Locate the cell with the specified text and output its [x, y] center coordinate. 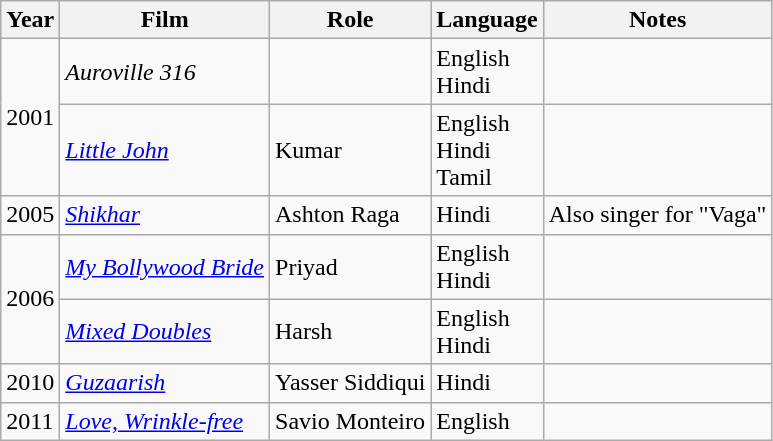
Shikhar [165, 215]
Ashton Raga [350, 215]
Notes [658, 20]
Kumar [350, 150]
Film [165, 20]
EnglishHindiTamil [487, 150]
English [487, 421]
Year [30, 20]
Savio Monteiro [350, 421]
Also singer for "Vaga" [658, 215]
Language [487, 20]
2010 [30, 383]
Mixed Doubles [165, 332]
Love, Wrinkle-free [165, 421]
Harsh [350, 332]
Auroville 316 [165, 72]
Guzaarish [165, 383]
2005 [30, 215]
Role [350, 20]
2001 [30, 118]
Little John [165, 150]
Priyad [350, 266]
My Bollywood Bride [165, 266]
2006 [30, 299]
2011 [30, 421]
Yasser Siddiqui [350, 383]
